Find where the given text appears and provide that cell's center as (x, y) coordinate. 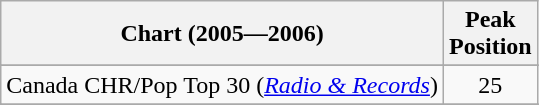
PeakPosition (490, 34)
Chart (2005—2006) (222, 34)
25 (490, 85)
Canada CHR/Pop Top 30 (Radio & Records) (222, 85)
